Find where the given text appears and provide that cell's center as (x, y) coordinate. 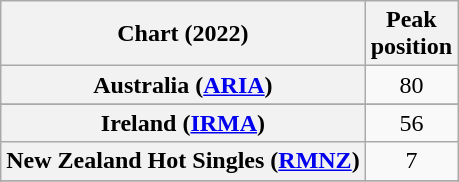
Peakposition (411, 34)
80 (411, 85)
Chart (2022) (183, 34)
56 (411, 123)
Ireland (IRMA) (183, 123)
Australia (ARIA) (183, 85)
7 (411, 161)
New Zealand Hot Singles (RMNZ) (183, 161)
